Scan for the cell matching the given text and deliver its (X, Y) coordinate at center. 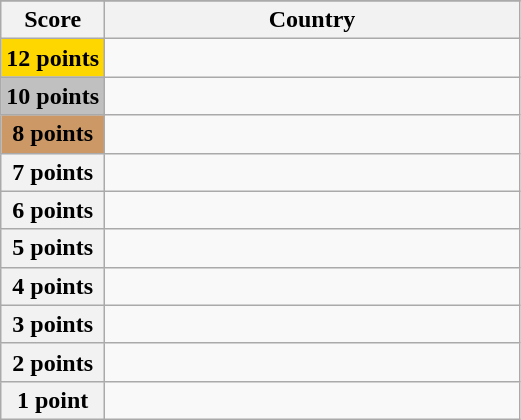
4 points (53, 286)
7 points (53, 172)
1 point (53, 400)
5 points (53, 248)
6 points (53, 210)
Country (312, 20)
Score (53, 20)
12 points (53, 58)
3 points (53, 324)
8 points (53, 134)
10 points (53, 96)
2 points (53, 362)
